Search for the cell housing the specified text and yield its [x, y] center coordinate. 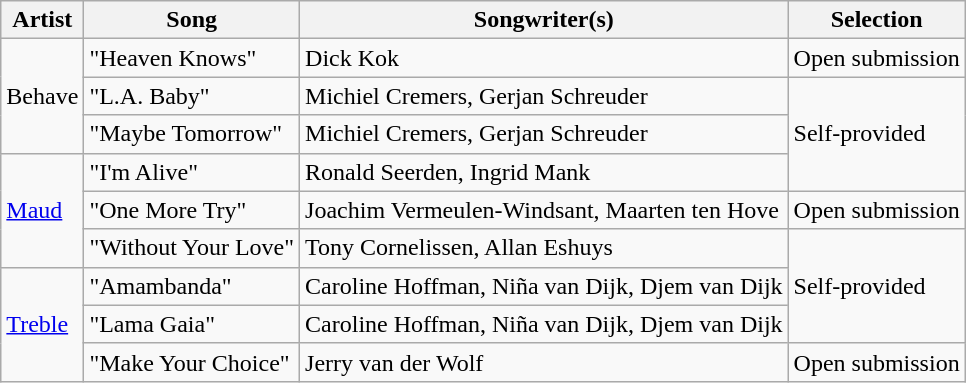
"Maybe Tomorrow" [192, 134]
Selection [876, 20]
Maud [42, 210]
"Amambanda" [192, 286]
"One More Try" [192, 210]
Dick Kok [544, 58]
Treble [42, 324]
Tony Cornelissen, Allan Eshuys [544, 248]
Joachim Vermeulen-Windsant, Maarten ten Hove [544, 210]
Song [192, 20]
"Heaven Knows" [192, 58]
Jerry van der Wolf [544, 362]
"I'm Alive" [192, 172]
Ronald Seerden, Ingrid Mank [544, 172]
"Without Your Love" [192, 248]
"L.A. Baby" [192, 96]
Artist [42, 20]
"Lama Gaia" [192, 324]
Behave [42, 96]
Songwriter(s) [544, 20]
"Make Your Choice" [192, 362]
